Find where the given text appears and provide that cell's center as [X, Y] coordinate. 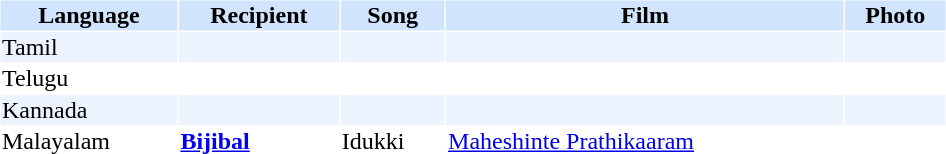
Tamil [88, 47]
Song [392, 15]
Film [646, 15]
Language [88, 15]
Kannada [88, 110]
Recipient [259, 15]
Telugu [88, 79]
Photo [895, 15]
